Detect which cell encompasses the target text, then output its (X, Y) center coordinate. 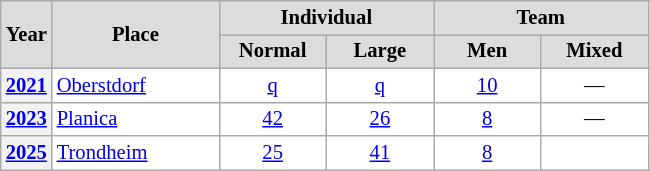
Year (26, 34)
Men (488, 51)
Place (136, 34)
Large (380, 51)
25 (272, 153)
2021 (26, 85)
42 (272, 119)
2023 (26, 119)
Trondheim (136, 153)
Normal (272, 51)
Team (541, 17)
Planica (136, 119)
10 (488, 85)
Individual (326, 17)
Oberstdorf (136, 85)
Mixed (594, 51)
26 (380, 119)
41 (380, 153)
2025 (26, 153)
